Extract the (x, y) coordinate from the center of the cell holding the provided text.  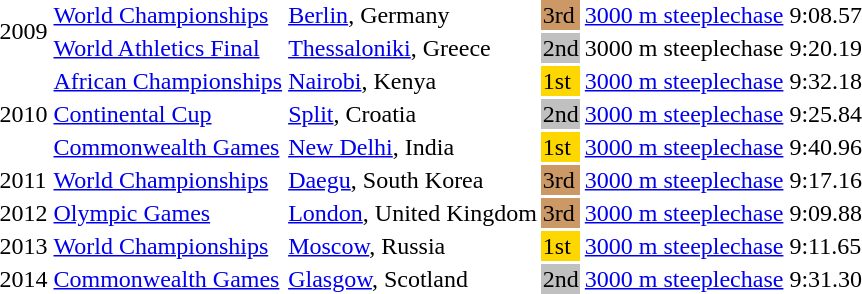
Continental Cup (168, 114)
Thessaloniki, Greece (413, 48)
Berlin, Germany (413, 15)
Split, Croatia (413, 114)
London, United Kingdom (413, 213)
Nairobi, Kenya (413, 81)
Moscow, Russia (413, 246)
Olympic Games (168, 213)
Daegu, South Korea (413, 180)
African Championships (168, 81)
New Delhi, India (413, 147)
Glasgow, Scotland (413, 279)
World Athletics Final (168, 48)
